Identify which cell holds the provided text, then report its [X, Y] central coordinate. 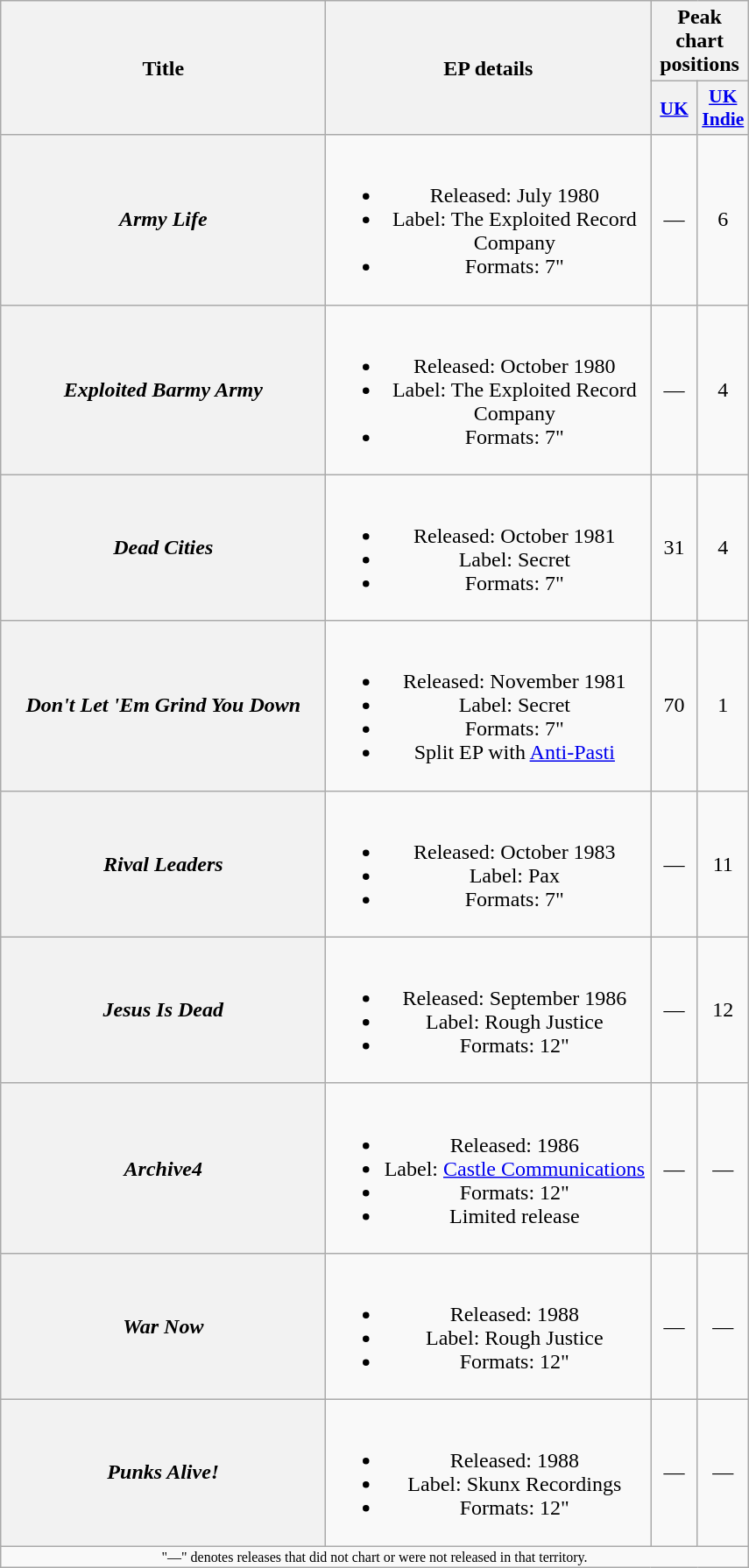
Released: 1988Label: Skunx RecordingsFormats: 12" [489, 1473]
Dead Cities [163, 548]
Exploited Barmy Army [163, 390]
Released: November 1981Label: SecretFormats: 7"Split EP with Anti-Pasti [489, 706]
Jesus Is Dead [163, 1010]
Released: October 1981Label: SecretFormats: 7" [489, 548]
UK Indie [723, 109]
12 [723, 1010]
Title [163, 68]
6 [723, 220]
70 [675, 706]
"—" denotes releases that did not chart or were not released in that territory. [375, 1557]
Released: October 1983Label: PaxFormats: 7" [489, 863]
Released: July 1980Label: The Exploited Record CompanyFormats: 7" [489, 220]
Peak chart positions [699, 41]
31 [675, 548]
11 [723, 863]
Released: 1988Label: Rough JusticeFormats: 12" [489, 1325]
UK [675, 109]
Archive4 [163, 1168]
Army Life [163, 220]
1 [723, 706]
Released: 1986Label: Castle CommunicationsFormats: 12"Limited release [489, 1168]
EP details [489, 68]
Released: October 1980Label: The Exploited Record CompanyFormats: 7" [489, 390]
War Now [163, 1325]
Punks Alive! [163, 1473]
Rival Leaders [163, 863]
Released: September 1986Label: Rough JusticeFormats: 12" [489, 1010]
Don't Let 'Em Grind You Down [163, 706]
